Capture the cell that displays the provided text and extract its [x, y] central coordinate. 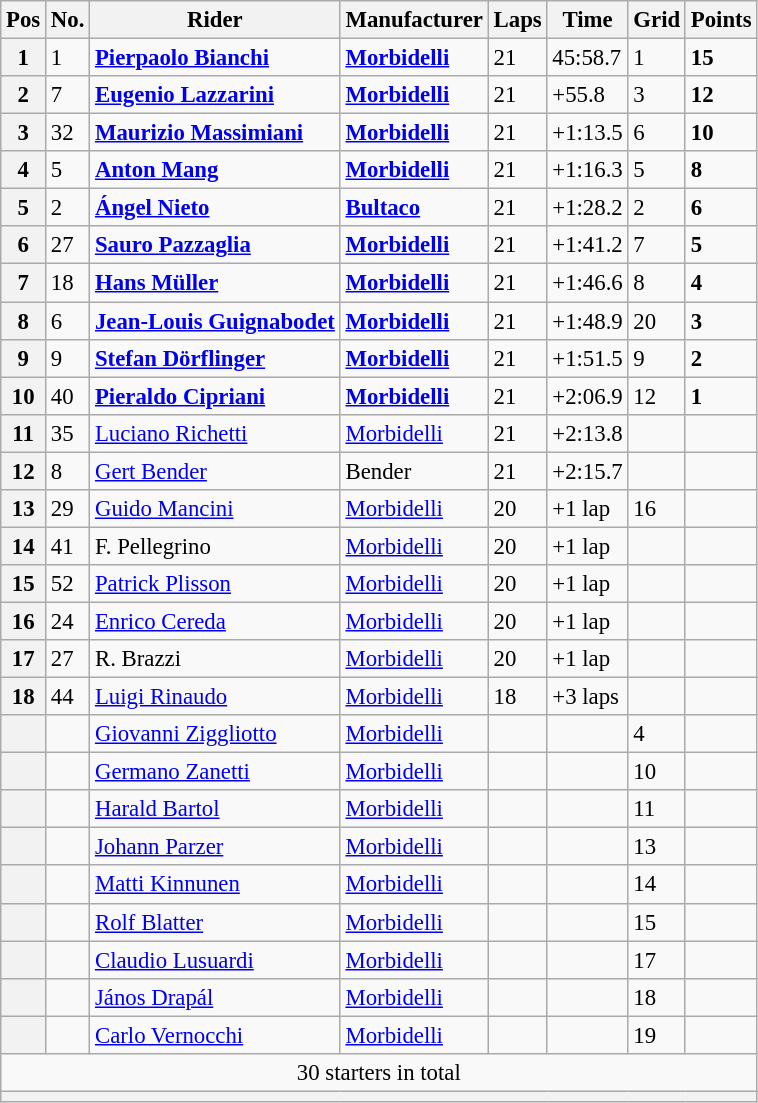
24 [68, 621]
+1:48.9 [588, 321]
Manufacturer [414, 20]
Guido Mancini [215, 509]
44 [68, 697]
Sauro Pazzaglia [215, 245]
29 [68, 509]
35 [68, 433]
Anton Mang [215, 170]
41 [68, 546]
Pieraldo Cipriani [215, 396]
+3 laps [588, 697]
+2:15.7 [588, 471]
Harald Bartol [215, 809]
No. [68, 20]
Pierpaolo Bianchi [215, 58]
52 [68, 584]
+2:06.9 [588, 396]
F. Pellegrino [215, 546]
Claudio Lusuardi [215, 960]
Rolf Blatter [215, 922]
Luigi Rinaudo [215, 697]
Time [588, 20]
Matti Kinnunen [215, 885]
Germano Zanetti [215, 772]
Points [720, 20]
+2:13.8 [588, 433]
45:58.7 [588, 58]
32 [68, 133]
30 starters in total [379, 1073]
Ángel Nieto [215, 208]
40 [68, 396]
Bultaco [414, 208]
Stefan Dörflinger [215, 358]
+55.8 [588, 95]
Pos [24, 20]
Patrick Plisson [215, 584]
Enrico Cereda [215, 621]
Maurizio Massimiani [215, 133]
+1:51.5 [588, 358]
Gert Bender [215, 471]
Laps [518, 20]
+1:46.6 [588, 283]
Jean-Louis Guignabodet [215, 321]
Carlo Vernocchi [215, 1035]
Giovanni Ziggliotto [215, 734]
Grid [656, 20]
János Drapál [215, 997]
Bender [414, 471]
+1:28.2 [588, 208]
19 [656, 1035]
+1:41.2 [588, 245]
Johann Parzer [215, 847]
R. Brazzi [215, 659]
+1:13.5 [588, 133]
Eugenio Lazzarini [215, 95]
+1:16.3 [588, 170]
Rider [215, 20]
Luciano Richetti [215, 433]
Hans Müller [215, 283]
